Provide the [x, y] coordinate of the cell's center where the given text is located.  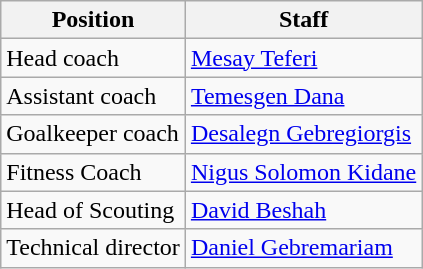
Position [94, 20]
Staff [303, 20]
David Beshah [303, 210]
Daniel Gebremariam [303, 248]
Head coach [94, 58]
Fitness Coach [94, 172]
Mesay Teferi [303, 58]
Head of Scouting [94, 210]
Goalkeeper coach [94, 134]
Assistant coach [94, 96]
Nigus Solomon Kidane [303, 172]
Technical director [94, 248]
Temesgen Dana [303, 96]
Desalegn Gebregiorgis [303, 134]
